Output the (X, Y) coordinate of the center of the cell containing the given text.  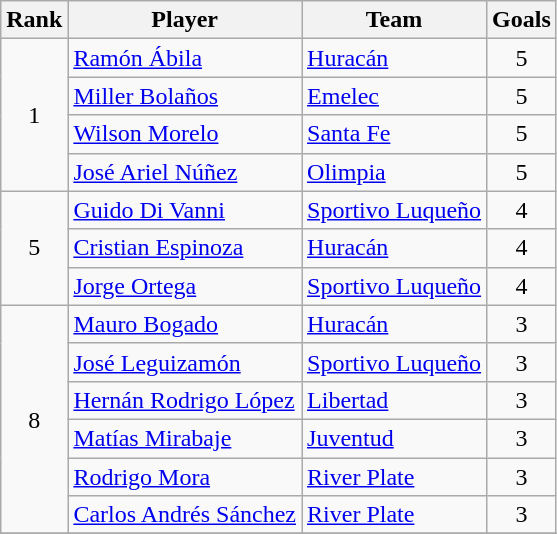
Miller Bolaños (185, 96)
Juventud (394, 438)
Ramón Ábila (185, 58)
Matías Mirabaje (185, 438)
Carlos Andrés Sánchez (185, 515)
Wilson Morelo (185, 134)
José Leguizamón (185, 362)
1 (34, 115)
Cristian Espinoza (185, 248)
Libertad (394, 400)
José Ariel Núñez (185, 172)
Hernán Rodrigo López (185, 400)
Guido Di Vanni (185, 210)
Olimpia (394, 172)
Goals (522, 20)
Team (394, 20)
8 (34, 419)
Mauro Bogado (185, 324)
Emelec (394, 96)
Santa Fe (394, 134)
Rodrigo Mora (185, 477)
Player (185, 20)
Jorge Ortega (185, 286)
Rank (34, 20)
